Detect which cell encompasses the target text, then output its (x, y) center coordinate. 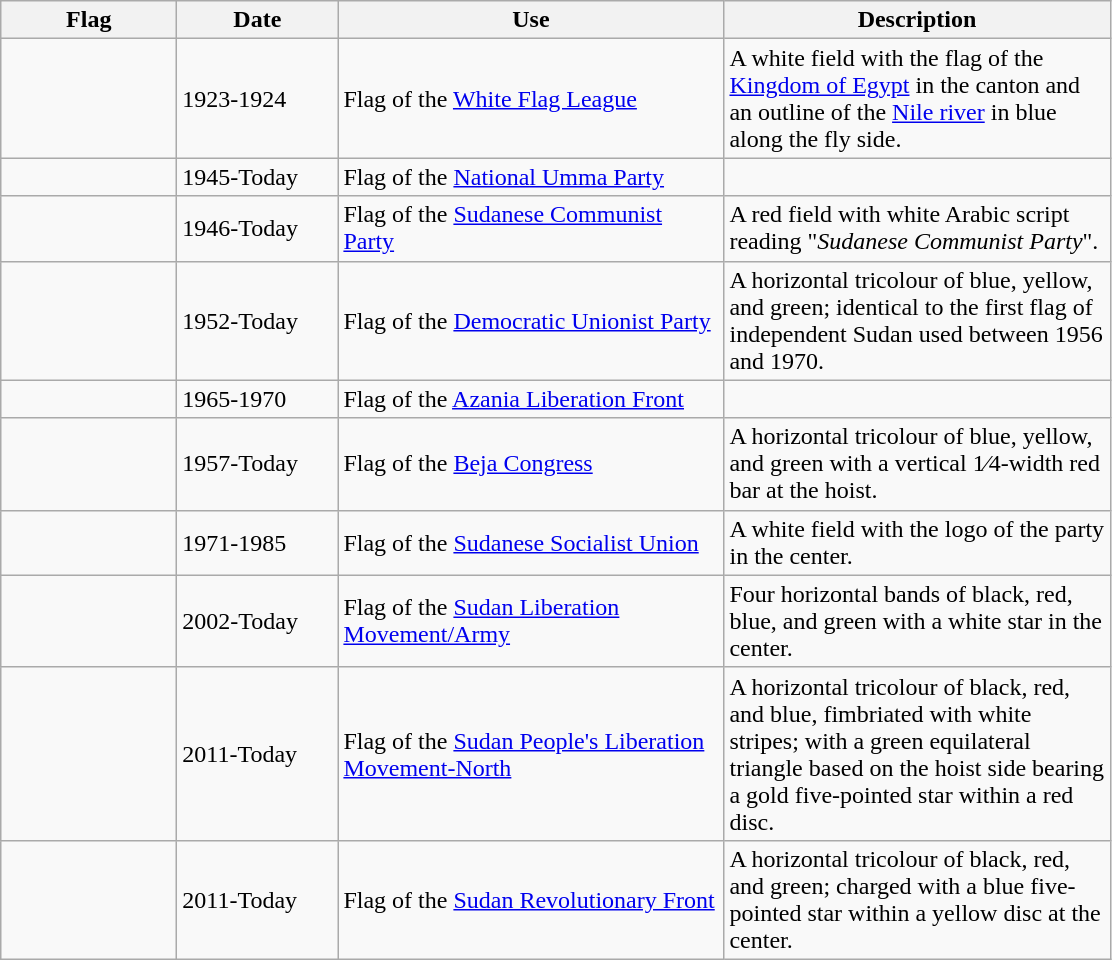
A horizontal tricolour of blue, yellow, and green with a vertical 1⁄4-width red bar at the hoist. (917, 464)
A white field with the flag of the Kingdom of Egypt in the canton and an outline of the Nile river in blue along the fly side. (917, 98)
A red field with white Arabic script reading "Sudanese Communist Party". (917, 228)
A horizontal tricolour of black, red, and green; charged with a blue five-pointed star within a yellow disc at the center. (917, 900)
Flag of the Sudanese Communist Party (531, 228)
Use (531, 20)
Flag of the Democratic Unionist Party (531, 320)
Flag of the White Flag League (531, 98)
Flag of the Sudan People's Liberation Movement-North (531, 754)
1946-Today (258, 228)
Four horizontal bands of black, red, blue, and green with a white star in the center. (917, 621)
1923-1924 (258, 98)
Flag (89, 20)
1965-1970 (258, 399)
1945-Today (258, 177)
Flag of the National Umma Party (531, 177)
Date (258, 20)
Flag of the Azania Liberation Front (531, 399)
Flag of the Sudan Revolutionary Front (531, 900)
2002-Today (258, 621)
1952-Today (258, 320)
A white field with the logo of the party in the center. (917, 542)
1957-Today (258, 464)
Flag of the Sudanese Socialist Union (531, 542)
Flag of the Beja Congress (531, 464)
Flag of the Sudan Liberation Movement/Army (531, 621)
Description (917, 20)
1971-1985 (258, 542)
A horizontal tricolour of blue, yellow, and green; identical to the first flag of independent Sudan used between 1956 and 1970. (917, 320)
